Provide the [x, y] coordinate of the cell's center where the given text is located.  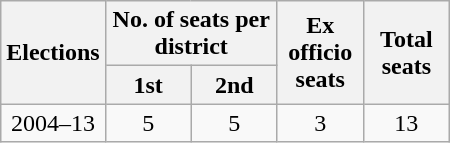
1st [148, 85]
3 [320, 123]
Ex officio seats [320, 52]
Elections [53, 52]
Total seats [406, 52]
2004–13 [53, 123]
13 [406, 123]
2nd [234, 85]
No. of seats per district [191, 34]
